Return (x, y) of the center of cell containing provided text 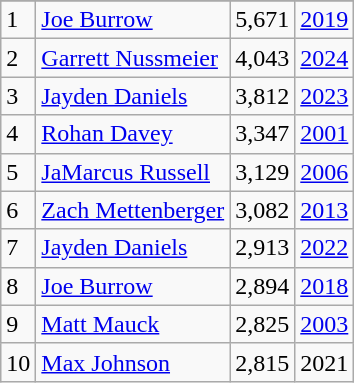
2018 (324, 286)
2,913 (262, 248)
2023 (324, 96)
5 (18, 172)
3,812 (262, 96)
2006 (324, 172)
8 (18, 286)
2,894 (262, 286)
2 (18, 58)
2021 (324, 362)
6 (18, 210)
2024 (324, 58)
10 (18, 362)
2003 (324, 324)
3 (18, 96)
5,671 (262, 20)
4 (18, 134)
Zach Mettenberger (133, 210)
3,129 (262, 172)
Rohan Davey (133, 134)
7 (18, 248)
4,043 (262, 58)
Garrett Nussmeier (133, 58)
2,815 (262, 362)
9 (18, 324)
3,347 (262, 134)
2001 (324, 134)
Max Johnson (133, 362)
2022 (324, 248)
JaMarcus Russell (133, 172)
1 (18, 20)
Matt Mauck (133, 324)
3,082 (262, 210)
2019 (324, 20)
2,825 (262, 324)
2013 (324, 210)
